Scan for the cell matching the given text and deliver its (X, Y) coordinate at center. 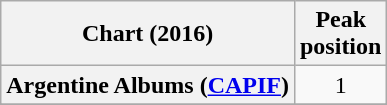
1 (340, 85)
Argentine Albums (CAPIF) (148, 85)
Chart (2016) (148, 34)
Peakposition (340, 34)
